Return the [x, y] coordinate for the center point of the cell that contains the specified text.  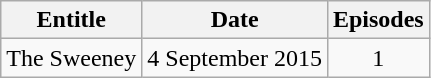
4 September 2015 [235, 58]
1 [378, 58]
The Sweeney [72, 58]
Entitle [72, 20]
Episodes [378, 20]
Date [235, 20]
